Pinpoint the cell where the given text exists, returning its (X, Y) midpoint coordinate. 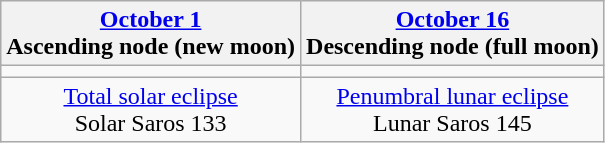
October 1Ascending node (new moon) (151, 34)
Total solar eclipseSolar Saros 133 (151, 110)
Penumbral lunar eclipseLunar Saros 145 (453, 110)
October 16Descending node (full moon) (453, 34)
